Return the (X, Y) coordinate for the center point of the cell that contains the specified text.  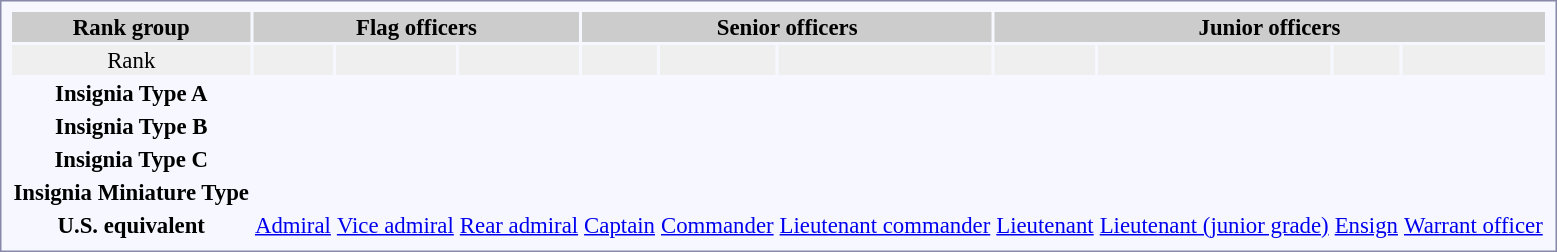
Lieutenant (junior grade) (1214, 225)
Captain (620, 225)
Vice admiral (395, 225)
Ensign (1366, 225)
U.S. equivalent (131, 225)
Warrant officer (1473, 225)
Insignia Type B (131, 126)
Rear admiral (518, 225)
Rank (131, 60)
Rank group (131, 27)
Junior officers (1270, 27)
Senior officers (788, 27)
Commander (717, 225)
Lieutenant commander (885, 225)
Insignia Miniature Type (131, 192)
Lieutenant (1045, 225)
Insignia Type A (131, 93)
Admiral (292, 225)
Insignia Type C (131, 159)
Flag officers (416, 27)
